Search for the cell housing the specified text and yield its [x, y] center coordinate. 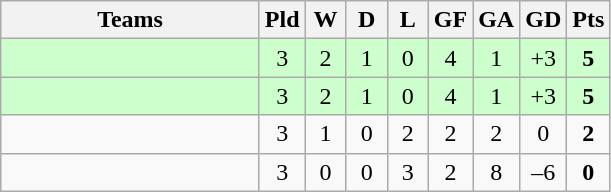
GA [496, 20]
GD [544, 20]
W [326, 20]
GF [450, 20]
D [366, 20]
8 [496, 172]
Teams [130, 20]
L [408, 20]
Pld [282, 20]
–6 [544, 172]
Pts [588, 20]
